Identify which cell holds the provided text, then report its [X, Y] central coordinate. 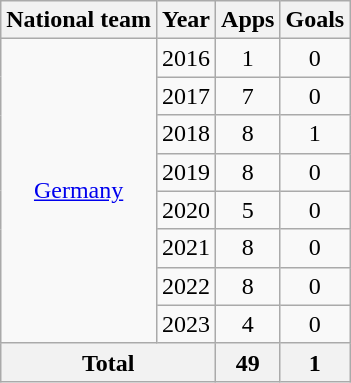
4 [248, 324]
7 [248, 96]
Goals [315, 20]
2021 [186, 248]
Year [186, 20]
Germany [79, 191]
2019 [186, 172]
5 [248, 210]
2017 [186, 96]
National team [79, 20]
2018 [186, 134]
2020 [186, 210]
2023 [186, 324]
2016 [186, 58]
Apps [248, 20]
49 [248, 362]
Total [108, 362]
2022 [186, 286]
